Identify which cell holds the provided text, then report its (x, y) central coordinate. 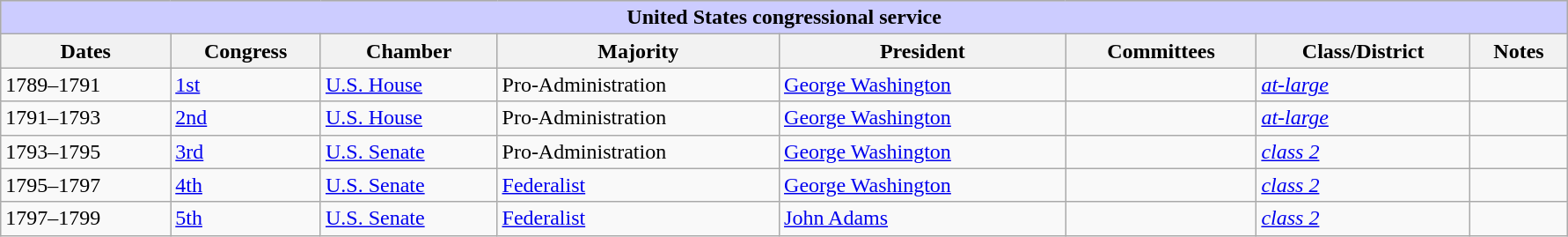
Majority (639, 51)
United States congressional service (785, 18)
1793–1795 (86, 152)
1795–1797 (86, 185)
President (923, 51)
Chamber (408, 51)
2nd (246, 118)
4th (246, 185)
Congress (246, 51)
Committees (1161, 51)
3rd (246, 152)
Class/District (1364, 51)
1st (246, 85)
5th (246, 218)
Notes (1519, 51)
John Adams (923, 218)
Dates (86, 51)
1797–1799 (86, 218)
1789–1791 (86, 85)
1791–1793 (86, 118)
